Search for the cell housing the specified text and yield its (x, y) center coordinate. 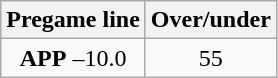
Over/under (210, 20)
APP –10.0 (74, 58)
55 (210, 58)
Pregame line (74, 20)
